Capture the cell that displays the provided text and extract its (X, Y) central coordinate. 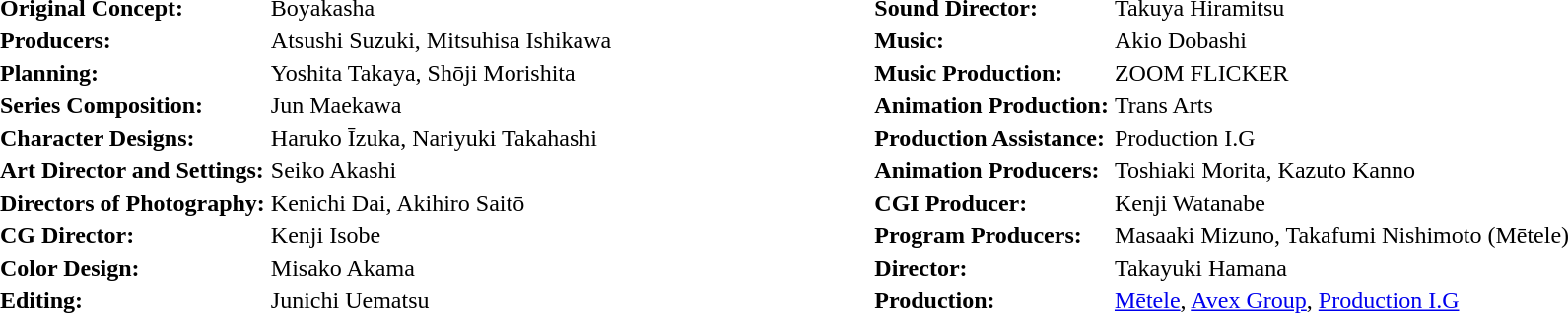
Jun Maekawa (441, 105)
CGI Producer: (991, 204)
Animation Production: (991, 105)
Misako Akama (441, 269)
Music: (991, 40)
Director: (991, 269)
Atsushi Suzuki, Mitsuhisa Ishikawa (441, 40)
Kenichi Dai, Akihiro Saitō (441, 204)
Yoshita Takaya, Shōji Morishita (441, 74)
Music Production: (991, 74)
Production Assistance: (991, 139)
Program Producers: (991, 235)
Haruko Īzuka, Nariyuki Takahashi (441, 139)
Seiko Akashi (441, 170)
Kenji Isobe (441, 235)
Animation Producers: (991, 170)
